Locate the cell with the specified text and output its (x, y) center coordinate. 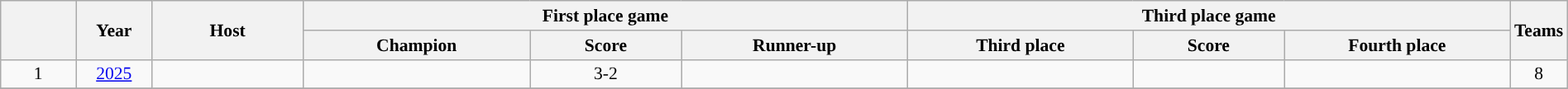
2025 (114, 74)
Fourth place (1398, 45)
Third place (1021, 45)
Host (227, 30)
First place game (605, 16)
Champion (417, 45)
Year (114, 30)
Runner-up (795, 45)
Third place game (1209, 16)
1 (38, 74)
8 (1538, 74)
3-2 (605, 74)
Teams (1538, 30)
